Scan for the cell matching the given text and deliver its (X, Y) coordinate at center. 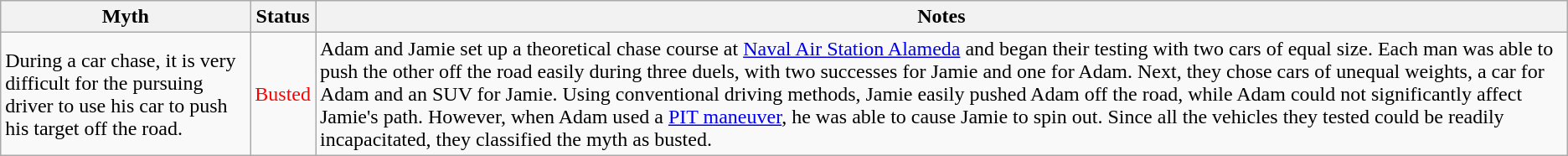
Status (283, 17)
Busted (283, 94)
Myth (126, 17)
During a car chase, it is very difficult for the pursuing driver to use his car to push his target off the road. (126, 94)
Notes (941, 17)
